Detect which cell encompasses the target text, then output its [x, y] center coordinate. 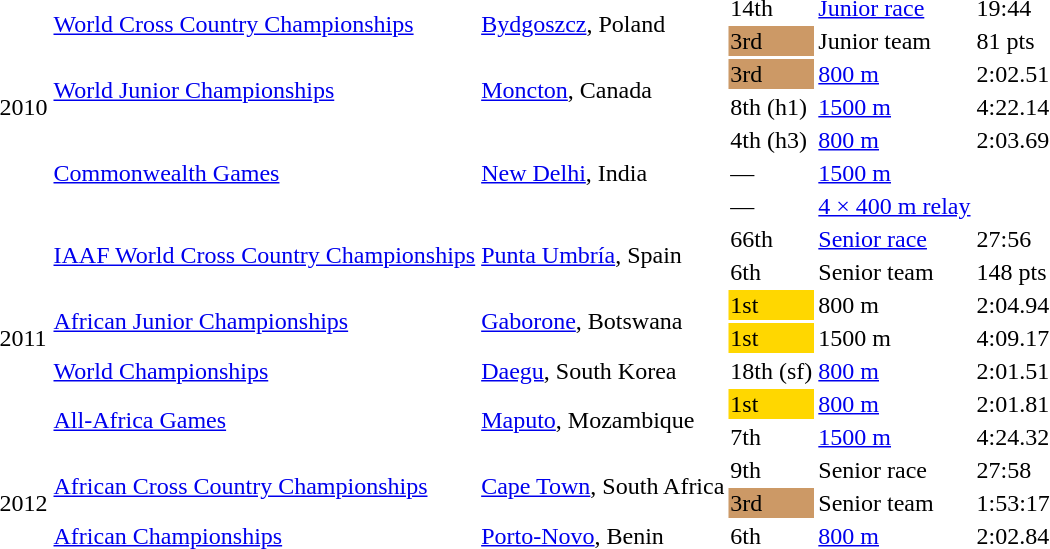
Junior team [894, 41]
Commonwealth Games [264, 173]
18th (sf) [772, 371]
6th [772, 272]
Daegu, South Korea [603, 371]
World Championships [264, 371]
4th (h3) [772, 140]
African Junior Championships [264, 322]
IAAF World Cross Country Championships [264, 256]
Maputo, Mozambique [603, 420]
All-Africa Games [264, 420]
9th [772, 470]
Cape Town, South Africa [603, 486]
Gaborone, Botswana [603, 322]
66th [772, 239]
African Cross Country Championships [264, 486]
7th [772, 437]
World Junior Championships [264, 90]
8th (h1) [772, 107]
Moncton, Canada [603, 90]
New Delhi, India [603, 173]
4 × 400 m relay [894, 206]
Punta Umbría, Spain [603, 256]
